Output the [X, Y] coordinate of the center of the cell containing the given text.  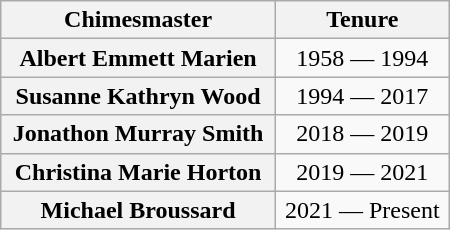
2018 — 2019 [362, 134]
Michael Broussard [138, 210]
Chimesmaster [138, 20]
Jonathon Murray Smith [138, 134]
1958 — 1994 [362, 58]
2019 — 2021 [362, 172]
Susanne Kathryn Wood [138, 96]
Tenure [362, 20]
Christina Marie Horton [138, 172]
Albert Emmett Marien [138, 58]
2021 — Present [362, 210]
1994 — 2017 [362, 96]
